Capture the cell that displays the provided text and extract its (x, y) central coordinate. 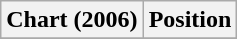
Position (190, 20)
Chart (2006) (72, 20)
